Extract the (X, Y) coordinate from the center of the cell holding the provided text.  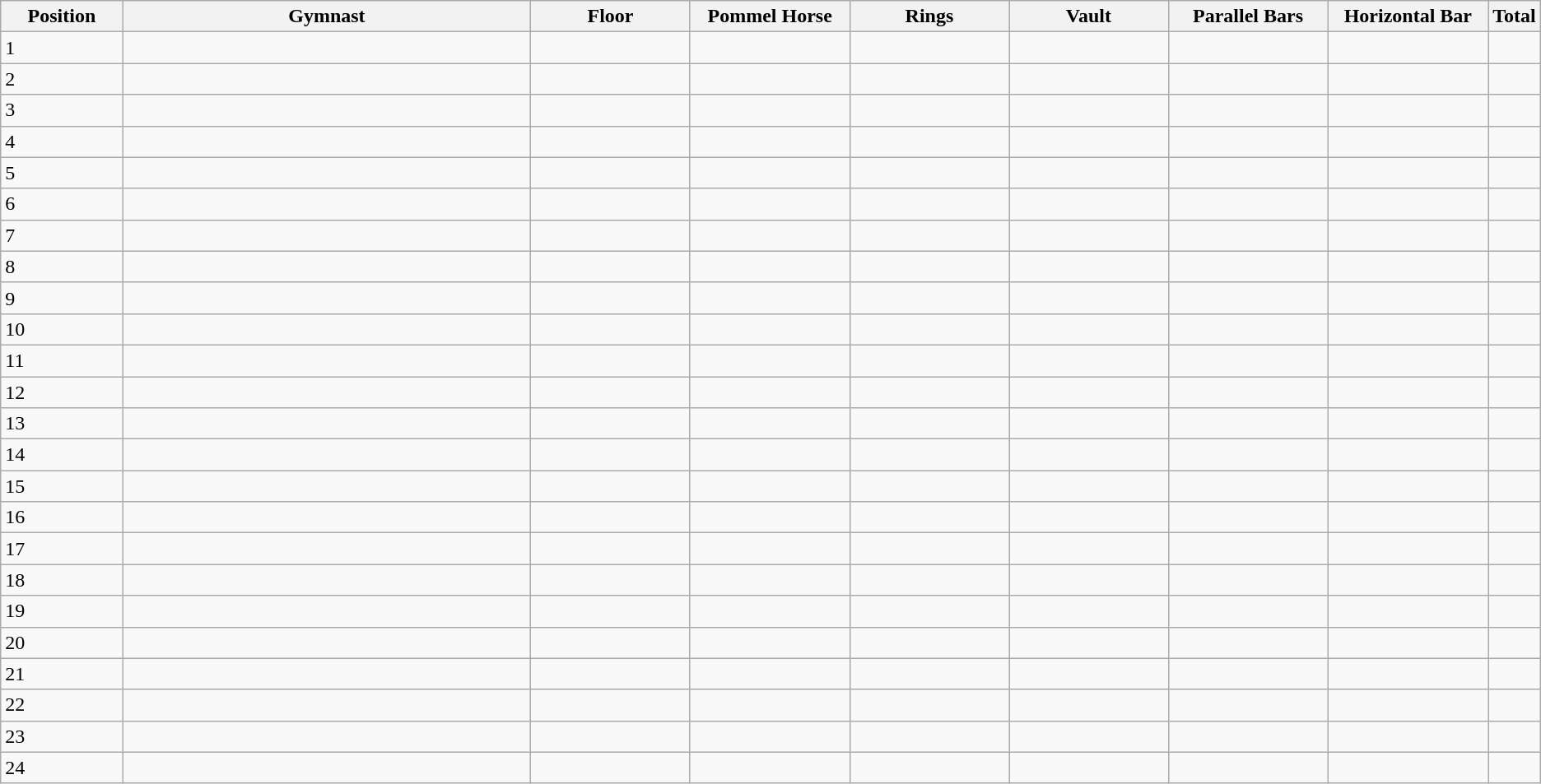
Horizontal Bar (1408, 16)
19 (62, 611)
23 (62, 736)
Rings (929, 16)
1 (62, 48)
Total (1515, 16)
2 (62, 79)
Pommel Horse (770, 16)
Position (62, 16)
Floor (611, 16)
24 (62, 768)
10 (62, 329)
11 (62, 360)
21 (62, 674)
13 (62, 424)
12 (62, 392)
4 (62, 141)
20 (62, 643)
18 (62, 580)
9 (62, 298)
15 (62, 486)
8 (62, 267)
16 (62, 517)
5 (62, 173)
3 (62, 110)
14 (62, 455)
7 (62, 235)
Parallel Bars (1248, 16)
17 (62, 549)
Vault (1088, 16)
22 (62, 705)
6 (62, 204)
Gymnast (327, 16)
